Search for the cell housing the specified text and yield its [X, Y] center coordinate. 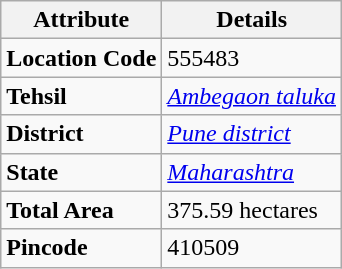
Details [252, 20]
District [82, 134]
Pincode [82, 248]
410509 [252, 248]
Location Code [82, 58]
Maharashtra [252, 172]
Tehsil [82, 96]
Attribute [82, 20]
Ambegaon taluka [252, 96]
Pune district [252, 134]
555483 [252, 58]
375.59 hectares [252, 210]
Total Area [82, 210]
State [82, 172]
